Pinpoint the cell where the given text exists, returning its (X, Y) midpoint coordinate. 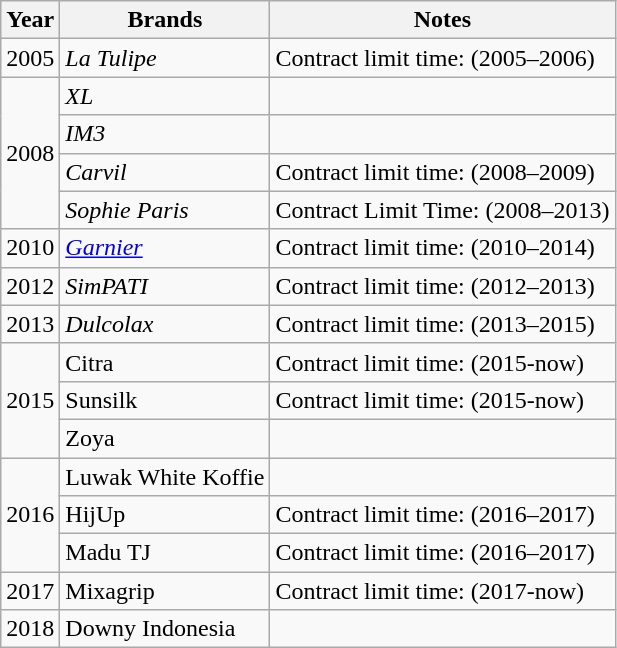
Zoya (165, 438)
Luwak White Koffie (165, 477)
Mixagrip (165, 591)
2013 (30, 324)
Madu TJ (165, 553)
2018 (30, 629)
2005 (30, 58)
Sunsilk (165, 400)
Contract limit time: (2010–2014) (442, 248)
2017 (30, 591)
Contract limit time: (2008–2009) (442, 172)
Notes (442, 20)
Contract limit time: (2012–2013) (442, 286)
Contract limit time: (2005–2006) (442, 58)
2012 (30, 286)
Year (30, 20)
Sophie Paris (165, 210)
2016 (30, 515)
Downy Indonesia (165, 629)
SimPATI (165, 286)
Dulcolax (165, 324)
HijUp (165, 515)
Contract limit time: (2017-now) (442, 591)
Contract Limit Time: (2008–2013) (442, 210)
La Tulipe (165, 58)
2008 (30, 153)
XL (165, 96)
Contract limit time: (2013–2015) (442, 324)
2015 (30, 400)
Citra (165, 362)
Garnier (165, 248)
Carvil (165, 172)
2010 (30, 248)
IM3 (165, 134)
Brands (165, 20)
